Find where the given text appears and provide that cell's center as [X, Y] coordinate. 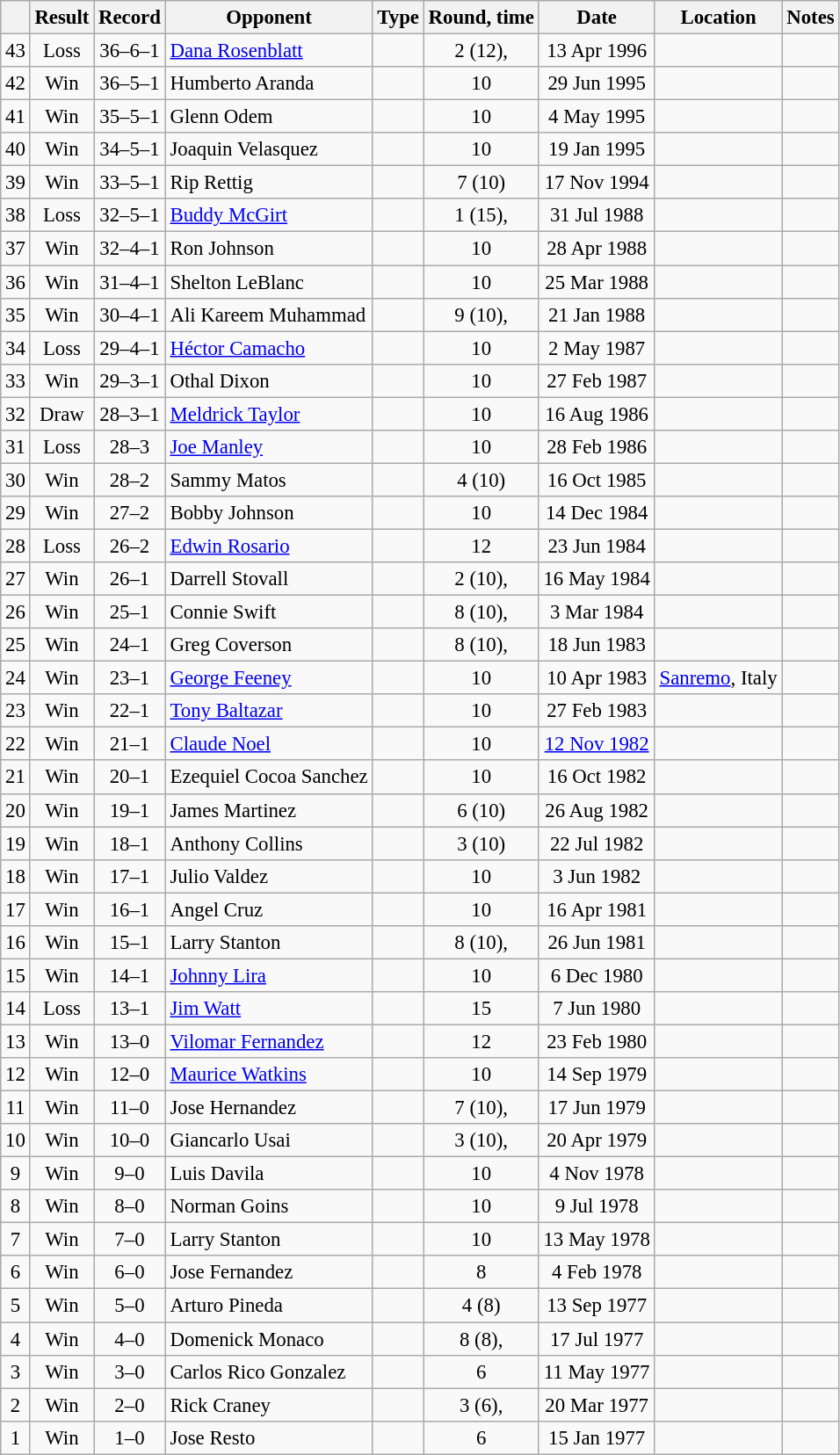
25 [16, 645]
28 Feb 1986 [597, 447]
24 [16, 678]
22 Jul 1982 [597, 843]
16 Aug 1986 [597, 414]
Buddy McGirt [269, 215]
30 [16, 480]
7–0 [130, 1240]
4 (10) [482, 480]
16 Oct 1985 [597, 480]
19–1 [130, 810]
10–0 [130, 1140]
11 May 1977 [597, 1372]
6 (10) [482, 810]
31–4–1 [130, 282]
28 [16, 546]
40 [16, 149]
7 (10), [482, 1108]
17 [16, 909]
26 [16, 612]
13 May 1978 [597, 1240]
33 [16, 380]
9 (10), [482, 315]
7 [16, 1240]
27 Feb 1983 [597, 711]
31 [16, 447]
14 Dec 1984 [597, 513]
15 Jan 1977 [597, 1437]
Round, time [482, 18]
29 [16, 513]
17 Jun 1979 [597, 1108]
2 [16, 1405]
19 [16, 843]
Jim Watt [269, 1009]
Johnny Lira [269, 975]
3 (6), [482, 1405]
14–1 [130, 975]
Jose Hernandez [269, 1108]
29–4–1 [130, 348]
9 Jul 1978 [597, 1206]
27 Feb 1987 [597, 380]
5 [16, 1306]
2–0 [130, 1405]
3 (10) [482, 843]
Giancarlo Usai [269, 1140]
Draw [62, 414]
Sanremo, Italy [719, 678]
11 [16, 1108]
Date [597, 18]
13 [16, 1041]
28–2 [130, 480]
2 (10), [482, 579]
Ezequiel Cocoa Sanchez [269, 778]
41 [16, 117]
28–3 [130, 447]
12 Nov 1982 [597, 744]
Sammy Matos [269, 480]
17–1 [130, 876]
Maurice Watkins [269, 1075]
26 Aug 1982 [597, 810]
11–0 [130, 1108]
14 [16, 1009]
3–0 [130, 1372]
23–1 [130, 678]
Vilomar Fernandez [269, 1041]
Joaquin Velasquez [269, 149]
8–0 [130, 1206]
14 Sep 1979 [597, 1075]
18 [16, 876]
9–0 [130, 1174]
4 Nov 1978 [597, 1174]
31 Jul 1988 [597, 215]
Connie Swift [269, 612]
6 Dec 1980 [597, 975]
25–1 [130, 612]
9 [16, 1174]
Angel Cruz [269, 909]
8 (8), [482, 1339]
4 [16, 1339]
Héctor Camacho [269, 348]
7 Jun 1980 [597, 1009]
35–5–1 [130, 117]
30–4–1 [130, 315]
5–0 [130, 1306]
39 [16, 183]
Opponent [269, 18]
38 [16, 215]
18 Jun 1983 [597, 645]
Ron Johnson [269, 249]
36–6–1 [130, 51]
7 (10) [482, 183]
28–3–1 [130, 414]
25 Mar 1988 [597, 282]
32 [16, 414]
Result [62, 18]
Notes [810, 18]
1 (15), [482, 215]
Rip Rettig [269, 183]
Greg Coverson [269, 645]
4 Feb 1978 [597, 1273]
16 Oct 1982 [597, 778]
Darrell Stovall [269, 579]
23 [16, 711]
34 [16, 348]
32–4–1 [130, 249]
Record [130, 18]
Shelton LeBlanc [269, 282]
20 Apr 1979 [597, 1140]
Jose Resto [269, 1437]
36 [16, 282]
Luis Davila [269, 1174]
James Martinez [269, 810]
26–2 [130, 546]
34–5–1 [130, 149]
Carlos Rico Gonzalez [269, 1372]
Humberto Aranda [269, 83]
13–0 [130, 1041]
Arturo Pineda [269, 1306]
4 May 1995 [597, 117]
2 (12), [482, 51]
16 May 1984 [597, 579]
Meldrick Taylor [269, 414]
George Feeney [269, 678]
Othal Dixon [269, 380]
16 [16, 943]
Bobby Johnson [269, 513]
32–5–1 [130, 215]
4 (8) [482, 1306]
20–1 [130, 778]
Edwin Rosario [269, 546]
21–1 [130, 744]
28 Apr 1988 [597, 249]
Dana Rosenblatt [269, 51]
Julio Valdez [269, 876]
23 Jun 1984 [597, 546]
1–0 [130, 1437]
Glenn Odem [269, 117]
20 Mar 1977 [597, 1405]
18–1 [130, 843]
Domenick Monaco [269, 1339]
35 [16, 315]
33–5–1 [130, 183]
3 Jun 1982 [597, 876]
36–5–1 [130, 83]
1 [16, 1437]
26 Jun 1981 [597, 943]
Tony Baltazar [269, 711]
Claude Noel [269, 744]
Jose Fernandez [269, 1273]
Location [719, 18]
24–1 [130, 645]
17 Jul 1977 [597, 1339]
16 Apr 1981 [597, 909]
Rick Craney [269, 1405]
20 [16, 810]
12–0 [130, 1075]
15–1 [130, 943]
13–1 [130, 1009]
29–3–1 [130, 380]
Type [398, 18]
27–2 [130, 513]
4–0 [130, 1339]
Joe Manley [269, 447]
Ali Kareem Muhammad [269, 315]
13 Apr 1996 [597, 51]
22 [16, 744]
26–1 [130, 579]
22–1 [130, 711]
3 (10), [482, 1140]
21 Jan 1988 [597, 315]
27 [16, 579]
23 Feb 1980 [597, 1041]
Anthony Collins [269, 843]
Norman Goins [269, 1206]
19 Jan 1995 [597, 149]
17 Nov 1994 [597, 183]
16–1 [130, 909]
3 [16, 1372]
6–0 [130, 1273]
42 [16, 83]
29 Jun 1995 [597, 83]
10 Apr 1983 [597, 678]
3 Mar 1984 [597, 612]
43 [16, 51]
2 May 1987 [597, 348]
37 [16, 249]
13 Sep 1977 [597, 1306]
21 [16, 778]
